Extract the (x, y) coordinate from the center of the cell holding the provided text.  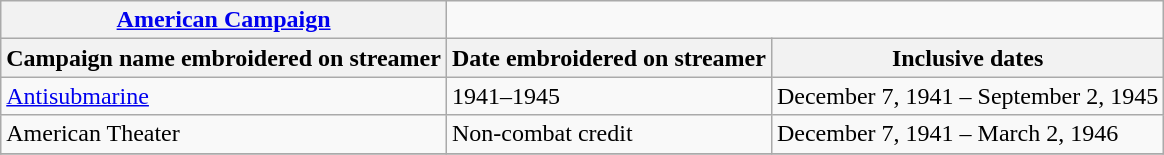
American Theater (224, 134)
December 7, 1941 – March 2, 1946 (967, 134)
Date embroidered on streamer (608, 58)
Antisubmarine (224, 96)
1941–1945 (608, 96)
Campaign name embroidered on streamer (224, 58)
Inclusive dates (967, 58)
American Campaign (224, 20)
December 7, 1941 – September 2, 1945 (967, 96)
Non-combat credit (608, 134)
